Locate the cell with the specified text and output its [X, Y] center coordinate. 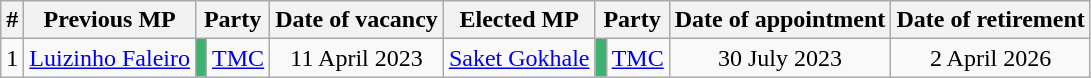
Saket Gokhale [519, 58]
Date of retirement [990, 20]
Date of appointment [780, 20]
2 April 2026 [990, 58]
Previous MP [110, 20]
Elected MP [519, 20]
1 [12, 58]
30 July 2023 [780, 58]
Date of vacancy [357, 20]
11 April 2023 [357, 58]
# [12, 20]
Luizinho Faleiro [110, 58]
